Extract the (x, y) coordinate from the center of the cell holding the provided text.  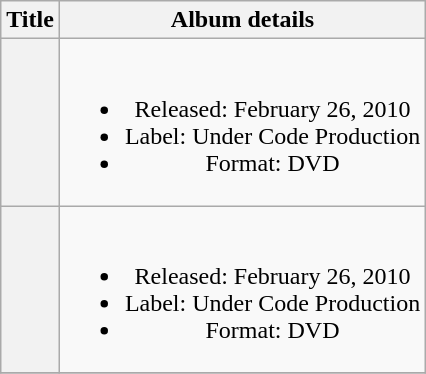
Title (30, 20)
Album details (242, 20)
